Extract the [x, y] coordinate from the center of the cell holding the provided text.  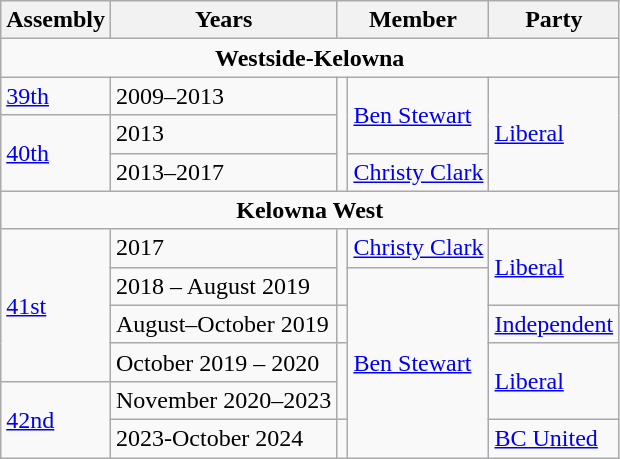
2018 – August 2019 [223, 286]
40th [56, 153]
39th [56, 96]
November 2020–2023 [223, 400]
Member [413, 20]
BC United [554, 438]
Kelowna West [310, 210]
Years [223, 20]
2013–2017 [223, 172]
August–October 2019 [223, 324]
2009–2013 [223, 96]
42nd [56, 419]
Party [554, 20]
Westside-Kelowna [310, 58]
Assembly [56, 20]
2017 [223, 248]
October 2019 – 2020 [223, 362]
Independent [554, 324]
2013 [223, 134]
41st [56, 305]
2023-October 2024 [223, 438]
